Find where the given text appears and provide that cell's center as [x, y] coordinate. 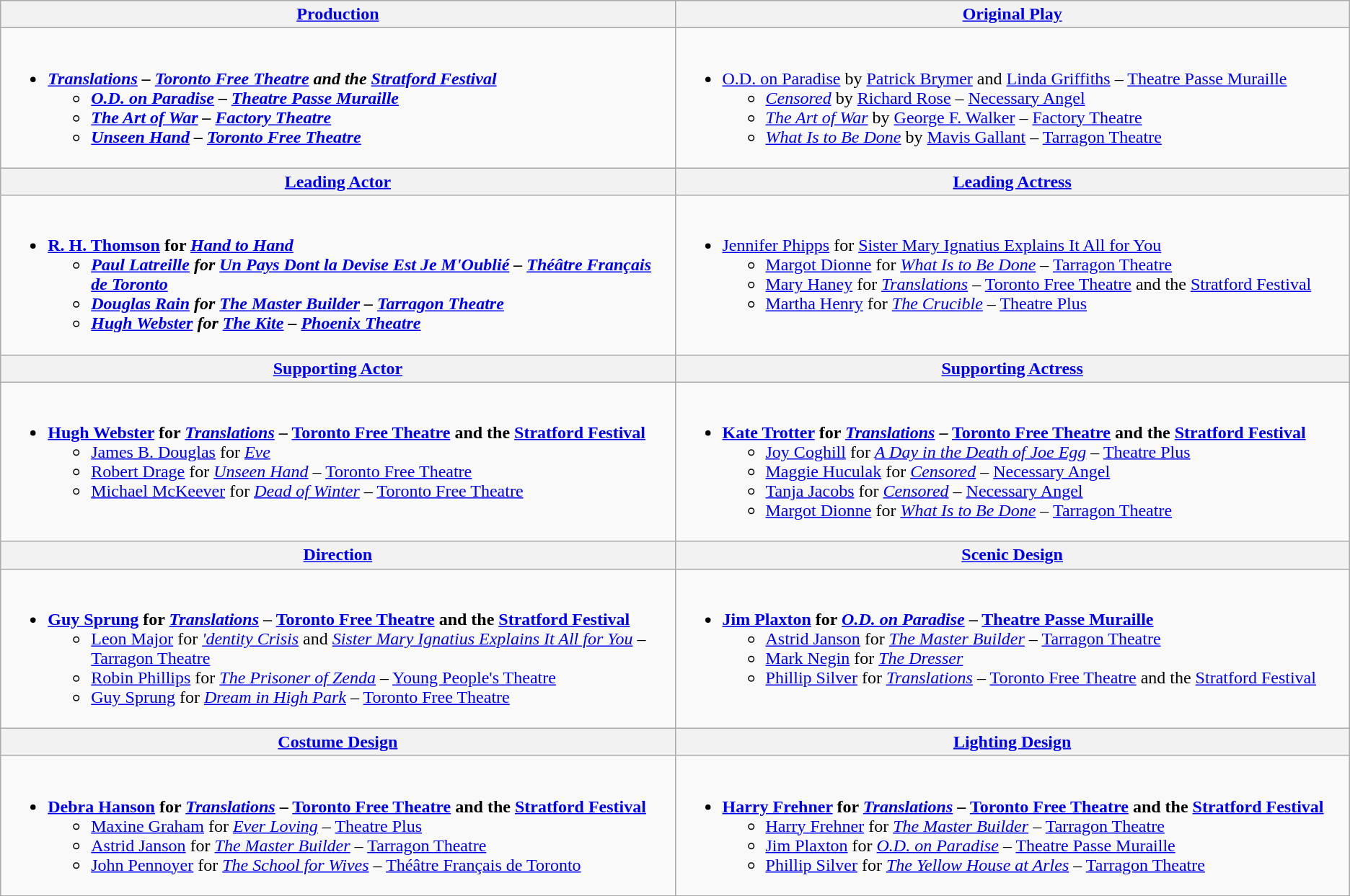
Direction [337, 555]
Supporting Actress [1012, 368]
Supporting Actor [337, 368]
Leading Actor [337, 182]
Leading Actress [1012, 182]
Lighting Design [1012, 742]
Original Play [1012, 14]
Production [337, 14]
Scenic Design [1012, 555]
Costume Design [337, 742]
